For the text-containing cell, return its midpoint in (X, Y) coordinate format. 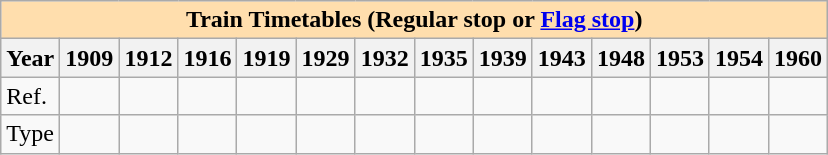
1912 (148, 58)
1948 (620, 58)
1939 (502, 58)
1943 (562, 58)
1916 (208, 58)
1935 (444, 58)
1932 (384, 58)
1929 (326, 58)
Train Timetables (Regular stop or Flag stop) (414, 20)
Year (30, 58)
Type (30, 134)
1960 (798, 58)
1954 (738, 58)
1953 (680, 58)
1919 (266, 58)
1909 (90, 58)
Ref. (30, 96)
